Provide the [X, Y] coordinate of the cell's center where the given text is located.  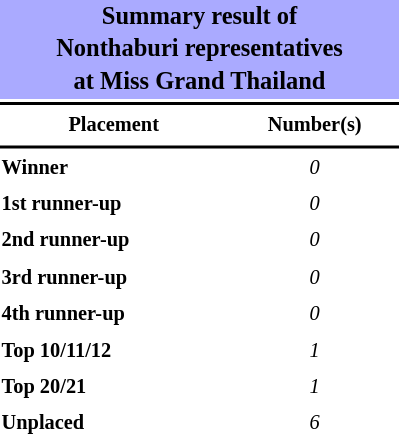
1st runner-up [114, 204]
Top 20/21 [114, 387]
Summary result ofNonthaburi representativesat Miss Grand Thailand [200, 50]
Top 10/11/12 [114, 351]
Placement [114, 125]
Number(s) [314, 125]
4th runner-up [114, 314]
2nd runner-up [114, 241]
Winner [114, 168]
3rd runner-up [114, 278]
